Provide the (x, y) coordinate of the cell's center where the given text is located.  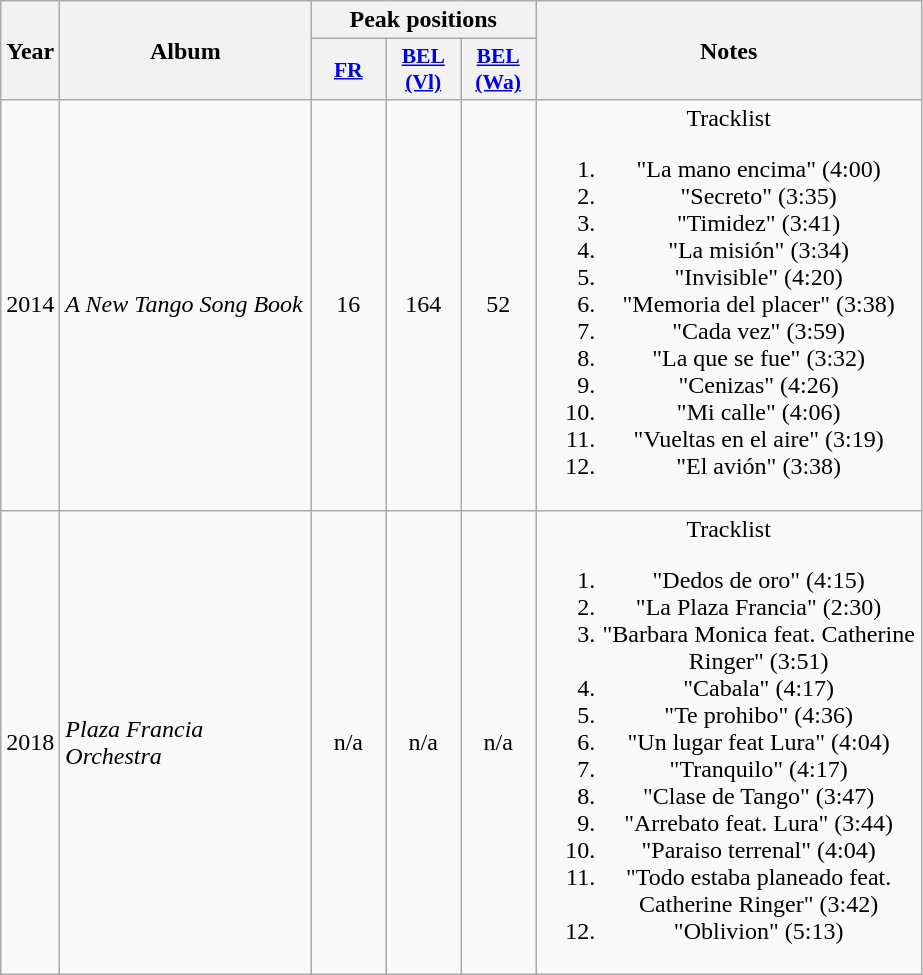
52 (498, 305)
Peak positions (424, 20)
Plaza Francia Orchestra (186, 742)
16 (348, 305)
FR (348, 70)
Album (186, 50)
Notes (729, 50)
A New Tango Song Book (186, 305)
BEL (Wa) (498, 70)
2018 (30, 742)
Year (30, 50)
BEL (Vl) (424, 70)
2014 (30, 305)
164 (424, 305)
